Determine the [x, y] coordinate at the center of the cell enclosing the given text.  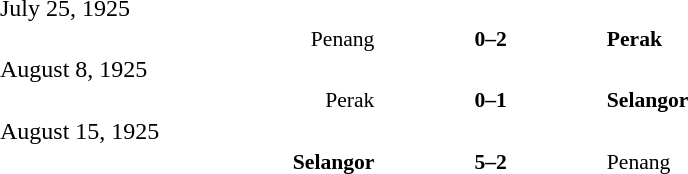
0–1 [490, 100]
0–2 [490, 38]
